Capture the cell that displays the provided text and extract its [x, y] central coordinate. 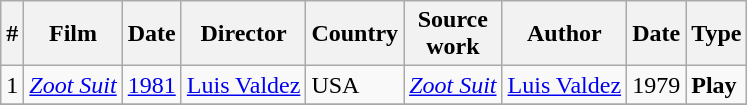
# [12, 34]
1979 [656, 85]
USA [355, 85]
1 [12, 85]
Author [564, 34]
Play [716, 85]
Director [244, 34]
Country [355, 34]
Sourcework [453, 34]
1981 [152, 85]
Film [73, 34]
Type [716, 34]
